For the text-containing cell, return its midpoint in (X, Y) coordinate format. 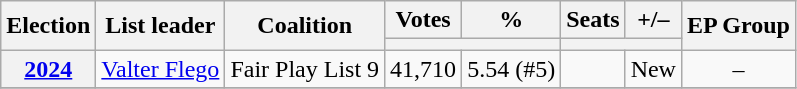
+/– (653, 20)
Election (48, 26)
Coalition (305, 26)
– (738, 69)
% (512, 20)
EP Group (738, 26)
Votes (424, 20)
List leader (160, 26)
Fair Play List 9 (305, 69)
2024 (48, 69)
Valter Flego (160, 69)
Seats (593, 20)
41,710 (424, 69)
5.54 (#5) (512, 69)
New (653, 69)
